Search for the cell housing the specified text and yield its (x, y) center coordinate. 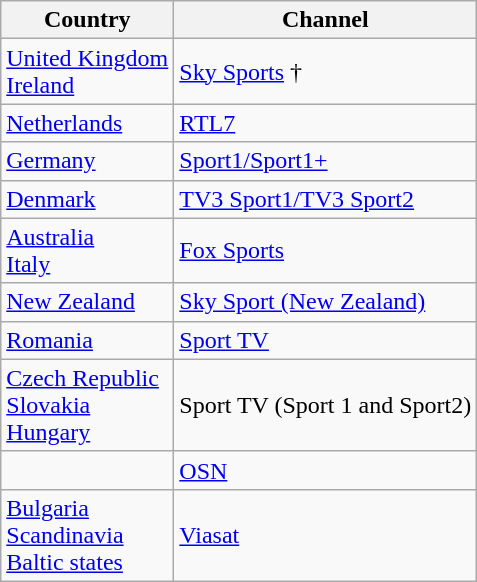
Viasat (326, 535)
BulgariaScandinaviaBaltic states (88, 535)
Romania (88, 340)
Denmark (88, 199)
Sky Sport (New Zealand) (326, 302)
Sky Sports † (326, 72)
Germany (88, 161)
Australia Italy (88, 250)
RTL7 (326, 123)
Sport TV (326, 340)
Fox Sports (326, 250)
Netherlands (88, 123)
United Kingdom Ireland (88, 72)
OSN (326, 470)
Sport1/Sport1+ (326, 161)
Sport TV (Sport 1 and Sport2) (326, 405)
Country (88, 20)
Czech Republic Slovakia Hungary (88, 405)
TV3 Sport1/TV3 Sport2 (326, 199)
New Zealand (88, 302)
Channel (326, 20)
